Capture the cell that displays the provided text and extract its [x, y] central coordinate. 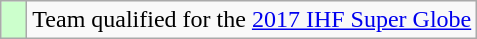
Team qualified for the 2017 IHF Super Globe [252, 20]
